Extract the (x, y) coordinate from the center of the cell holding the provided text.  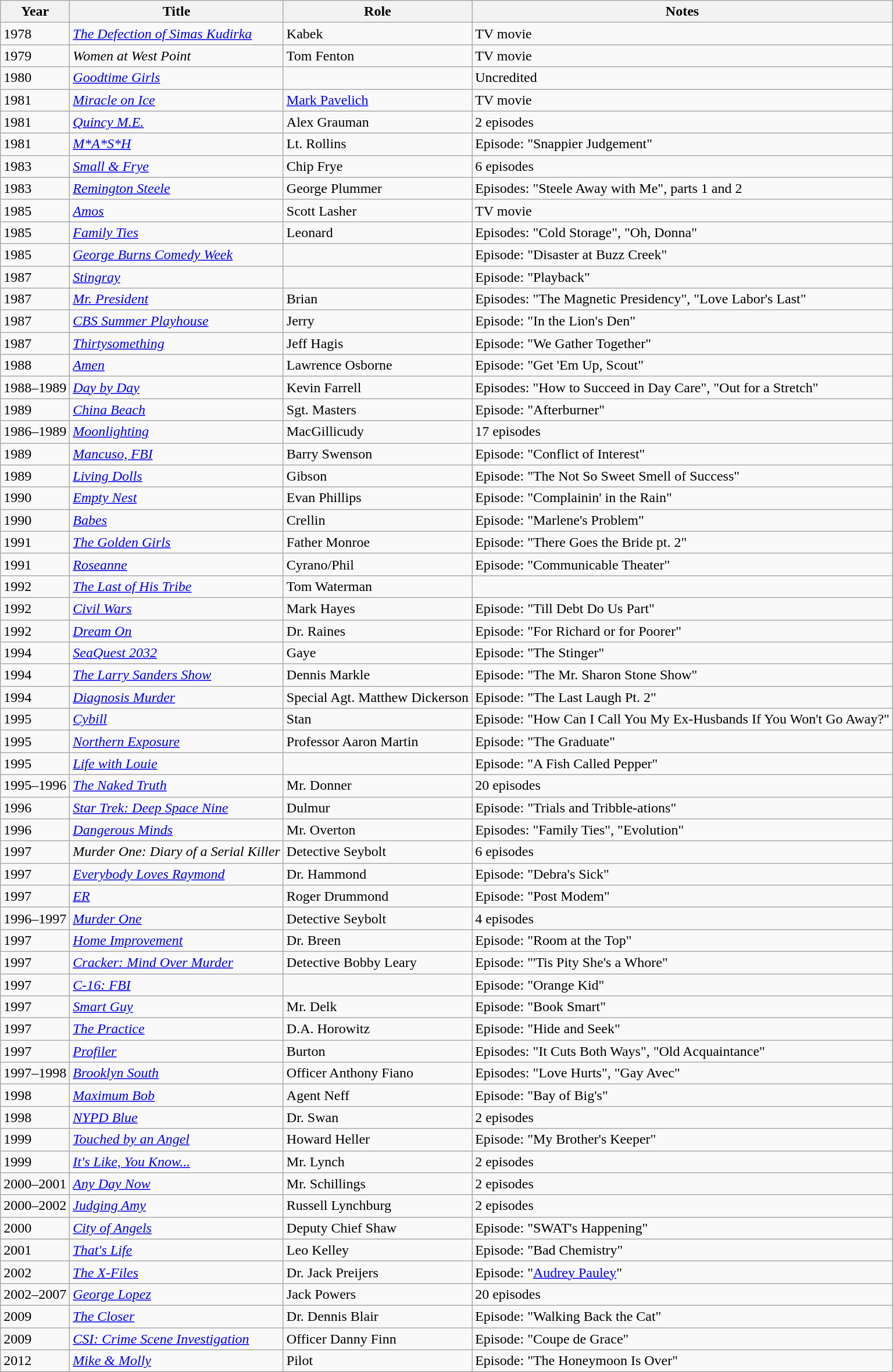
Episode: "Coupe de Grace" (683, 1338)
Home Improvement (177, 940)
CSI: Crime Scene Investigation (177, 1338)
Episode: "Snappier Judgement" (683, 144)
Episode: "Audrey Pauley" (683, 1272)
Episode: "The Not So Sweet Smell of Success" (683, 476)
Special Agt. Matthew Dickerson (377, 697)
Stingray (177, 277)
Babes (177, 520)
Episode: "Post Modem" (683, 896)
MacGillicudy (377, 432)
1995–1996 (35, 786)
2000–2002 (35, 1206)
Small & Frye (177, 166)
2002–2007 (35, 1294)
Mr. Schillings (377, 1184)
Episode: "In the Lion's Den" (683, 321)
Roseanne (177, 564)
Episode: "The Honeymoon Is Over" (683, 1361)
Episode: "Communicable Theater" (683, 564)
Northern Exposure (177, 741)
Father Monroe (377, 542)
Episode: "Room at the Top" (683, 940)
Civil Wars (177, 608)
City of Angels (177, 1228)
Episode: "'Tis Pity She's a Whore" (683, 962)
Evan Phillips (377, 498)
Judging Amy (177, 1206)
Murder One (177, 918)
George Plummer (377, 188)
Episode: "Walking Back the Cat" (683, 1316)
Role (377, 12)
The Larry Sanders Show (177, 675)
2002 (35, 1272)
Episodes: "How to Succeed in Day Care", "Out for a Stretch" (683, 388)
Episode: "Playback" (683, 277)
Deputy Chief Shaw (377, 1228)
4 episodes (683, 918)
Smart Guy (177, 1007)
Living Dolls (177, 476)
Maximum Bob (177, 1095)
Uncredited (683, 78)
Professor Aaron Martin (377, 741)
Episode: "The Graduate" (683, 741)
Empty Nest (177, 498)
Episode: "Till Debt Do Us Part" (683, 608)
1988 (35, 366)
2012 (35, 1361)
Episode: "There Goes the Bride pt. 2" (683, 542)
Diagnosis Murder (177, 697)
Lt. Rollins (377, 144)
Remington Steele (177, 188)
Episode: "A Fish Called Pepper" (683, 764)
Scott Lasher (377, 210)
Episodes: "Cold Storage", "Oh, Donna" (683, 232)
Stan (377, 719)
Cybill (177, 719)
Episode: "Trials and Tribble-ations" (683, 808)
Brooklyn South (177, 1073)
Dulmur (377, 808)
Jack Powers (377, 1294)
George Burns Comedy Week (177, 255)
Dennis Markle (377, 675)
Dr. Swan (377, 1117)
Mr. President (177, 299)
Officer Danny Finn (377, 1338)
George Lopez (177, 1294)
Burton (377, 1051)
Women at West Point (177, 56)
M*A*S*H (177, 144)
Amos (177, 210)
Profiler (177, 1051)
Episode: "Hide and Seek" (683, 1029)
Jerry (377, 321)
1986–1989 (35, 432)
Dr. Jack Preijers (377, 1272)
Episode: "The Mr. Sharon Stone Show" (683, 675)
Episode: "We Gather Together" (683, 343)
Dr. Hammond (377, 874)
The Golden Girls (177, 542)
Life with Louie (177, 764)
Mark Pavelich (377, 100)
Gibson (377, 476)
Episode: "Bay of Big's" (683, 1095)
1978 (35, 34)
Episode: "Complainin' in the Rain" (683, 498)
Episodes: "Steele Away with Me", parts 1 and 2 (683, 188)
Mr. Delk (377, 1007)
Moonlighting (177, 432)
Dr. Dennis Blair (377, 1316)
Amen (177, 366)
Sgt. Masters (377, 410)
The Naked Truth (177, 786)
Leo Kelley (377, 1250)
Mike & Molly (177, 1361)
Episodes: "Love Hurts", "Gay Avec" (683, 1073)
Episode: "Marlene's Problem" (683, 520)
Episode: "The Stinger" (683, 653)
Day by Day (177, 388)
Notes (683, 12)
Officer Anthony Fiano (377, 1073)
Agent Neff (377, 1095)
Detective Bobby Leary (377, 962)
Episode: "Bad Chemistry" (683, 1250)
Goodtime Girls (177, 78)
1988–1989 (35, 388)
1980 (35, 78)
Episode: "SWAT's Happening" (683, 1228)
1979 (35, 56)
2000–2001 (35, 1184)
Barry Swenson (377, 454)
China Beach (177, 410)
Tom Waterman (377, 586)
Pilot (377, 1361)
Any Day Now (177, 1184)
Quincy M.E. (177, 122)
Cyrano/Phil (377, 564)
Thirtysomething (177, 343)
Cracker: Mind Over Murder (177, 962)
Episode: "My Brother's Keeper" (683, 1140)
Episode: "Conflict of Interest" (683, 454)
Episode: "Disaster at Buzz Creek" (683, 255)
CBS Summer Playhouse (177, 321)
Crellin (377, 520)
Episode: "Orange Kid" (683, 985)
The X-Files (177, 1272)
Murder One: Diary of a Serial Killer (177, 852)
Title (177, 12)
Episode: "Afterburner" (683, 410)
Touched by an Angel (177, 1140)
Episodes: "Family Ties", "Evolution" (683, 830)
Lawrence Osborne (377, 366)
Episodes: "It Cuts Both Ways", "Old Acquaintance" (683, 1051)
Episode: "For Richard or for Poorer" (683, 631)
Russell Lynchburg (377, 1206)
Mr. Overton (377, 830)
ER (177, 896)
The Defection of Simas Kudirka (177, 34)
Brian (377, 299)
1997–1998 (35, 1073)
2000 (35, 1228)
Roger Drummond (377, 896)
Year (35, 12)
1996–1997 (35, 918)
Miracle on Ice (177, 100)
Dr. Breen (377, 940)
Tom Fenton (377, 56)
2001 (35, 1250)
Episode: "Debra's Sick" (683, 874)
SeaQuest 2032 (177, 653)
Howard Heller (377, 1140)
Episode: "The Last Laugh Pt. 2" (683, 697)
Episode: "Book Smart" (683, 1007)
Mancuso, FBI (177, 454)
Episode: "Get 'Em Up, Scout" (683, 366)
Kabek (377, 34)
C-16: FBI (177, 985)
Chip Frye (377, 166)
The Practice (177, 1029)
17 episodes (683, 432)
Family Ties (177, 232)
The Last of His Tribe (177, 586)
Dr. Raines (377, 631)
Mark Hayes (377, 608)
Star Trek: Deep Space Nine (177, 808)
That's Life (177, 1250)
Dream On (177, 631)
Dangerous Minds (177, 830)
Jeff Hagis (377, 343)
It's Like, You Know... (177, 1162)
D.A. Horowitz (377, 1029)
Leonard (377, 232)
Everybody Loves Raymond (177, 874)
Kevin Farrell (377, 388)
Alex Grauman (377, 122)
NYPD Blue (177, 1117)
Mr. Lynch (377, 1162)
Episodes: "The Magnetic Presidency", "Love Labor's Last" (683, 299)
Episode: "How Can I Call You My Ex-Husbands If You Won't Go Away?" (683, 719)
Gaye (377, 653)
The Closer (177, 1316)
Mr. Donner (377, 786)
